Identify which cell holds the provided text, then report its (X, Y) central coordinate. 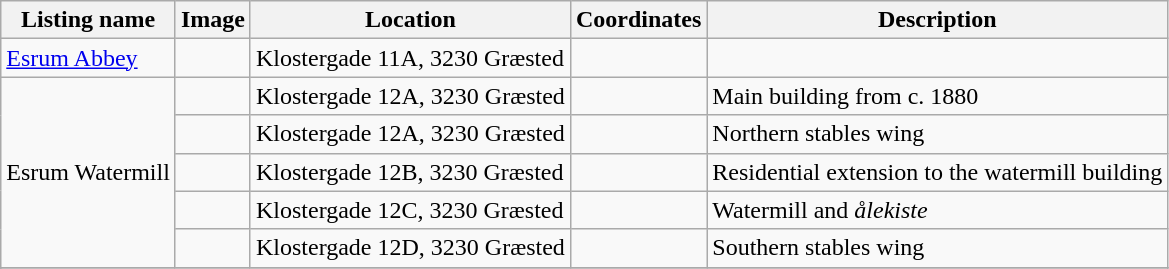
Northern stables wing (938, 134)
Esrum Watermill (88, 172)
Klostergade 11A, 3230 Græsted (410, 58)
Description (938, 20)
Klostergade 12C, 3230 Græsted (410, 210)
Esrum Abbey (88, 58)
Klostergade 12D, 3230 Græsted (410, 248)
Main building from c. 1880 (938, 96)
Image (212, 20)
Listing name (88, 20)
Klostergade 12B, 3230 Græsted (410, 172)
Coordinates (638, 20)
Location (410, 20)
Residential extension to the watermill building (938, 172)
Watermill and ålekiste (938, 210)
Southern stables wing (938, 248)
